Return the (x, y) coordinate for the center point of the cell that contains the specified text.  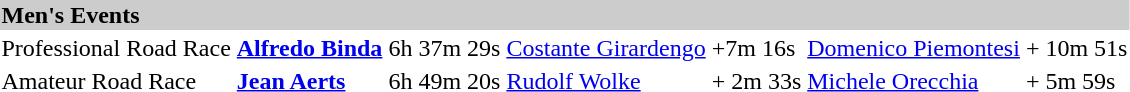
+ 10m 51s (1076, 48)
Alfredo Binda (310, 48)
Professional Road Race (116, 48)
6h 37m 29s (444, 48)
Men's Events (564, 15)
+7m 16s (756, 48)
Domenico Piemontesi (914, 48)
Costante Girardengo (606, 48)
